Output the [x, y] coordinate of the center of the cell containing the given text.  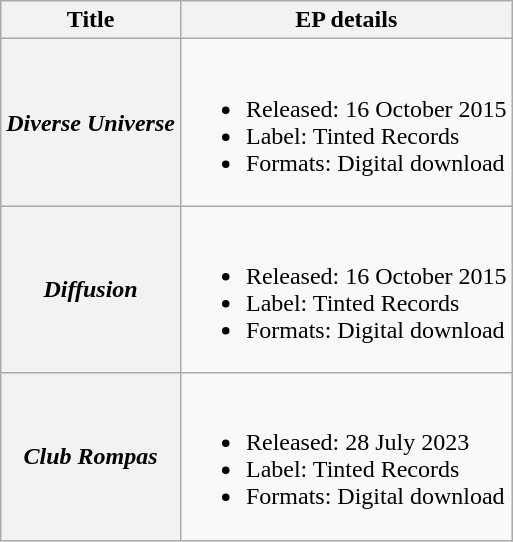
Club Rompas [91, 456]
Diverse Universe [91, 122]
EP details [346, 20]
Released: 28 July 2023Label: Tinted RecordsFormats: Digital download [346, 456]
Diffusion [91, 290]
Title [91, 20]
